Identify which cell holds the provided text, then report its (x, y) central coordinate. 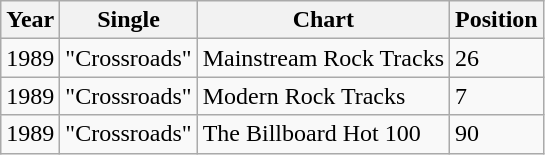
Chart (323, 20)
Year (30, 20)
Mainstream Rock Tracks (323, 58)
90 (497, 134)
Single (128, 20)
26 (497, 58)
Position (497, 20)
7 (497, 96)
The Billboard Hot 100 (323, 134)
Modern Rock Tracks (323, 96)
